Locate the cell with the specified text and output its [x, y] center coordinate. 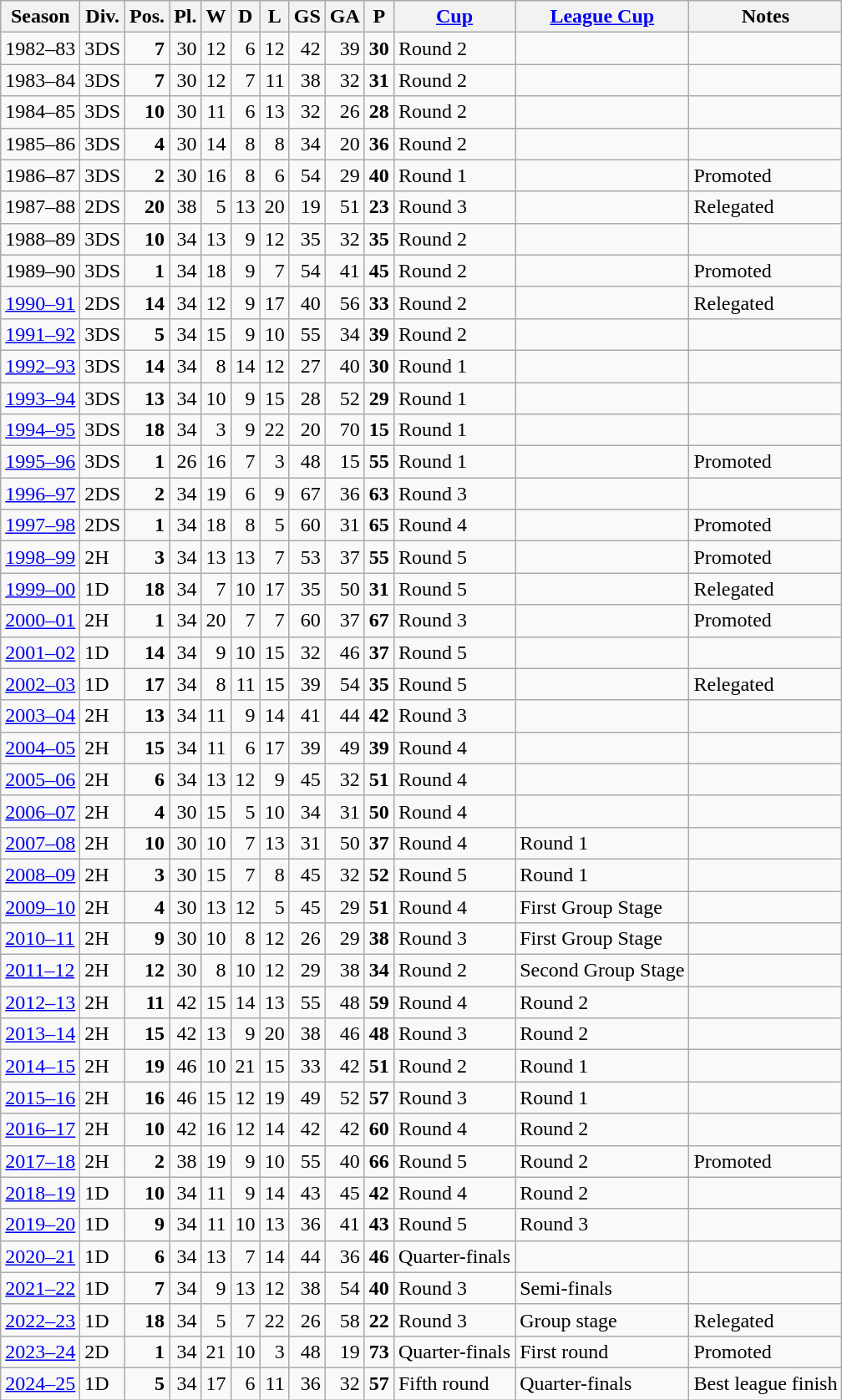
27 [307, 366]
First round [602, 1352]
League Cup [602, 17]
65 [379, 525]
Best league finish [765, 1383]
1984–85 [40, 112]
2018–19 [40, 1193]
1995–96 [40, 462]
D [246, 17]
Second Group Stage [602, 971]
2007–08 [40, 843]
L [274, 17]
1986–87 [40, 175]
1988–89 [40, 239]
2003–04 [40, 716]
1990–91 [40, 302]
1992–93 [40, 366]
Div. [103, 17]
Group stage [602, 1320]
1985–86 [40, 144]
Season [40, 17]
2013–14 [40, 1034]
58 [344, 1320]
2020–21 [40, 1256]
2005–06 [40, 779]
1982–83 [40, 48]
Cup [454, 17]
63 [379, 494]
W [216, 17]
2010–11 [40, 939]
2016–17 [40, 1129]
1983–84 [40, 80]
Pos. [147, 17]
1999–00 [40, 589]
2012–13 [40, 1002]
2024–25 [40, 1383]
Fifth round [454, 1383]
GA [344, 17]
1993–94 [40, 398]
66 [379, 1161]
56 [344, 302]
1989–90 [40, 271]
2017–18 [40, 1161]
1987–88 [40, 207]
1997–98 [40, 525]
2023–24 [40, 1352]
53 [307, 557]
1998–99 [40, 557]
GS [307, 17]
2D [103, 1352]
2015–16 [40, 1098]
1994–95 [40, 430]
Notes [765, 17]
Pl. [185, 17]
2009–10 [40, 906]
2004–05 [40, 748]
P [379, 17]
2002–03 [40, 684]
59 [379, 1002]
2011–12 [40, 971]
2022–23 [40, 1320]
2008–09 [40, 875]
2014–15 [40, 1066]
23 [379, 207]
2000–01 [40, 621]
Semi-finals [602, 1288]
2021–22 [40, 1288]
1996–97 [40, 494]
73 [379, 1352]
70 [344, 430]
1991–92 [40, 334]
2001–02 [40, 652]
2006–07 [40, 811]
2019–20 [40, 1225]
